Scan for the cell matching the given text and deliver its [x, y] coordinate at center. 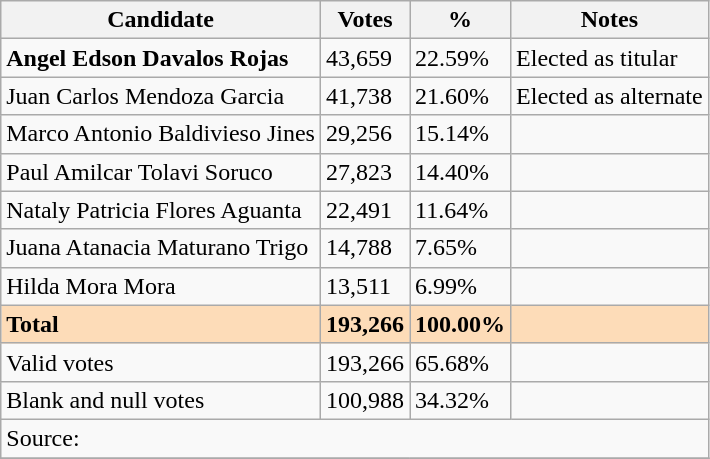
Source: [354, 438]
Juana Atanacia Maturano Trigo [161, 248]
Total [161, 324]
34.32% [460, 400]
Nataly Patricia Flores Aguanta [161, 210]
13,511 [364, 286]
100.00% [460, 324]
Marco Antonio Baldivieso Jines [161, 134]
29,256 [364, 134]
Elected as titular [610, 58]
15.14% [460, 134]
21.60% [460, 96]
14,788 [364, 248]
7.65% [460, 248]
Paul Amilcar Tolavi Soruco [161, 172]
Elected as alternate [610, 96]
Candidate [161, 20]
Juan Carlos Mendoza Garcia [161, 96]
Votes [364, 20]
Hilda Mora Mora [161, 286]
Blank and null votes [161, 400]
14.40% [460, 172]
43,659 [364, 58]
11.64% [460, 210]
27,823 [364, 172]
6.99% [460, 286]
100,988 [364, 400]
Angel Edson Davalos Rojas [161, 58]
41,738 [364, 96]
% [460, 20]
65.68% [460, 362]
Notes [610, 20]
22,491 [364, 210]
22.59% [460, 58]
Valid votes [161, 362]
